From the cell containing the given text, extract its center point as [x, y] coordinate. 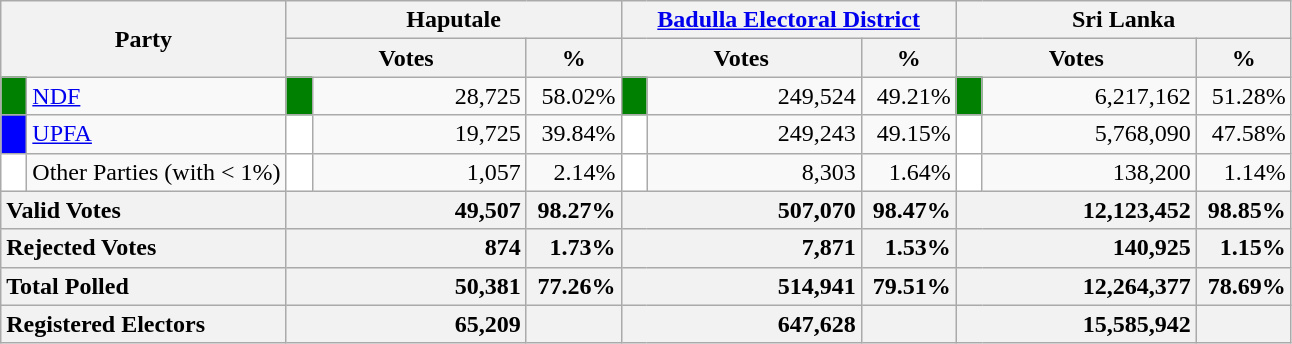
Valid Votes [144, 210]
8,303 [754, 172]
19,725 [419, 134]
98.27% [574, 210]
15,585,942 [1076, 324]
1.53% [908, 248]
7,871 [741, 248]
647,628 [741, 324]
49.21% [908, 96]
1,057 [419, 172]
Total Polled [144, 286]
140,925 [1076, 248]
Party [144, 39]
Badulla Electoral District [788, 20]
77.26% [574, 286]
1.64% [908, 172]
Sri Lanka [1124, 20]
78.69% [1244, 286]
49.15% [908, 134]
58.02% [574, 96]
Rejected Votes [144, 248]
12,264,377 [1076, 286]
49,507 [406, 210]
65,209 [406, 324]
2.14% [574, 172]
79.51% [908, 286]
249,524 [754, 96]
1.73% [574, 248]
249,243 [754, 134]
12,123,452 [1076, 210]
Registered Electors [144, 324]
98.47% [908, 210]
51.28% [1244, 96]
514,941 [741, 286]
UPFA [156, 134]
39.84% [574, 134]
50,381 [406, 286]
Other Parties (with < 1%) [156, 172]
28,725 [419, 96]
138,200 [1089, 172]
6,217,162 [1089, 96]
47.58% [1244, 134]
NDF [156, 96]
874 [406, 248]
5,768,090 [1089, 134]
Haputale [454, 20]
98.85% [1244, 210]
1.14% [1244, 172]
1.15% [1244, 248]
507,070 [741, 210]
